Detect which cell encompasses the target text, then output its (X, Y) center coordinate. 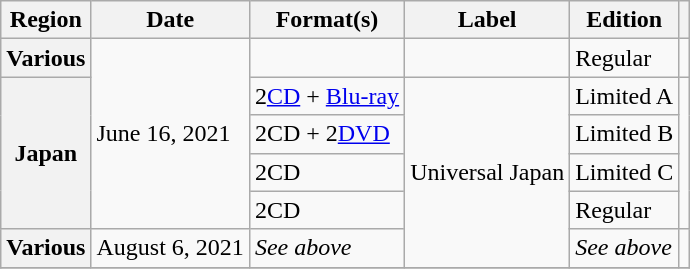
Region (46, 20)
Limited B (624, 134)
August 6, 2021 (170, 248)
Limited C (624, 172)
Format(s) (326, 20)
Japan (46, 153)
Date (170, 20)
2CD + 2DVD (326, 134)
Limited A (624, 96)
Universal Japan (488, 172)
Label (488, 20)
June 16, 2021 (170, 134)
2CD + Blu-ray (326, 96)
Edition (624, 20)
